Determine the [x, y] coordinate at the center of the cell enclosing the given text.  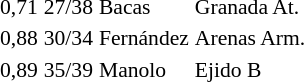
Fernández [144, 38]
30/34 [68, 38]
